Find where the given text appears and provide that cell's center as [X, Y] coordinate. 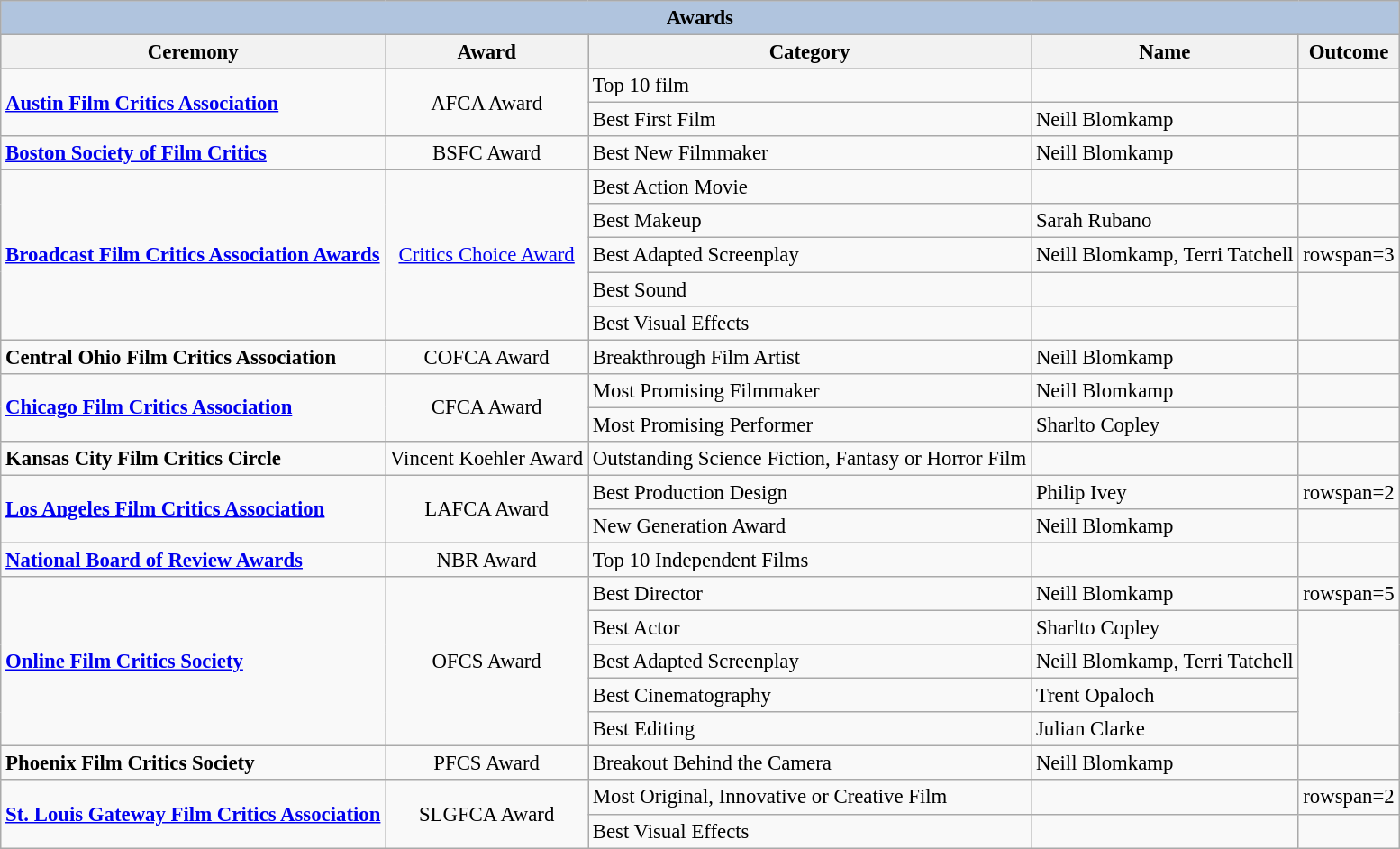
Breakout Behind the Camera [809, 763]
rowspan=3 [1349, 255]
Ceremony [193, 52]
Best New Filmmaker [809, 153]
Most Original, Innovative or Creative Film [809, 798]
SLGFCA Award [486, 815]
Award [486, 52]
Breakthrough Film Artist [809, 357]
NBR Award [486, 560]
Sarah Rubano [1165, 221]
Trent Opaloch [1165, 696]
AFCA Award [486, 103]
Best Action Movie [809, 187]
Best Actor [809, 628]
Best Production Design [809, 492]
Critics Choice Award [486, 255]
Outstanding Science Fiction, Fantasy or Horror Film [809, 459]
Online Film Critics Society [193, 662]
LAFCA Award [486, 508]
Broadcast Film Critics Association Awards [193, 255]
Best Editing [809, 729]
Best Director [809, 594]
Top 10 film [809, 86]
rowspan=5 [1349, 594]
National Board of Review Awards [193, 560]
Best Makeup [809, 221]
Name [1165, 52]
Best First Film [809, 120]
Best Sound [809, 289]
Vincent Koehler Award [486, 459]
St. Louis Gateway Film Critics Association [193, 815]
Outcome [1349, 52]
Most Promising Performer [809, 424]
CFCA Award [486, 407]
Central Ohio Film Critics Association [193, 357]
Awards [700, 18]
COFCA Award [486, 357]
Phoenix Film Critics Society [193, 763]
Austin Film Critics Association [193, 103]
Boston Society of Film Critics [193, 153]
Most Promising Filmmaker [809, 390]
Philip Ivey [1165, 492]
Los Angeles Film Critics Association [193, 508]
Category [809, 52]
Top 10 Independent Films [809, 560]
OFCS Award [486, 662]
PFCS Award [486, 763]
Kansas City Film Critics Circle [193, 459]
Julian Clarke [1165, 729]
New Generation Award [809, 526]
BSFC Award [486, 153]
Chicago Film Critics Association [193, 407]
Best Cinematography [809, 696]
